For the text-containing cell, return its midpoint in [X, Y] coordinate format. 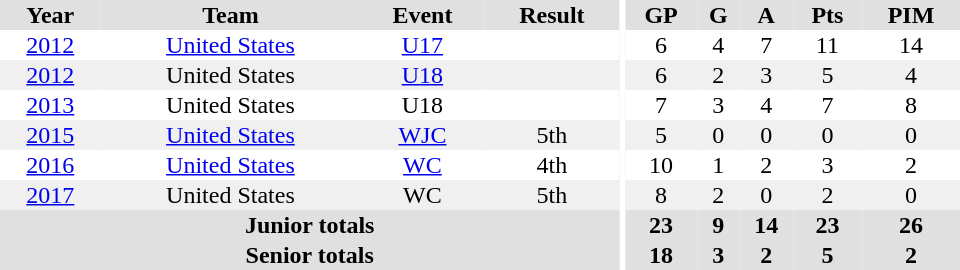
G [718, 15]
10 [661, 165]
26 [911, 225]
11 [828, 45]
Year [50, 15]
9 [718, 225]
U17 [422, 45]
1 [718, 165]
Junior totals [310, 225]
2015 [50, 135]
2016 [50, 165]
2013 [50, 105]
A [766, 15]
Senior totals [310, 255]
PIM [911, 15]
Pts [828, 15]
GP [661, 15]
Event [422, 15]
18 [661, 255]
2017 [50, 195]
WJC [422, 135]
Team [231, 15]
4th [552, 165]
Result [552, 15]
